Detect which cell encompasses the target text, then output its (x, y) center coordinate. 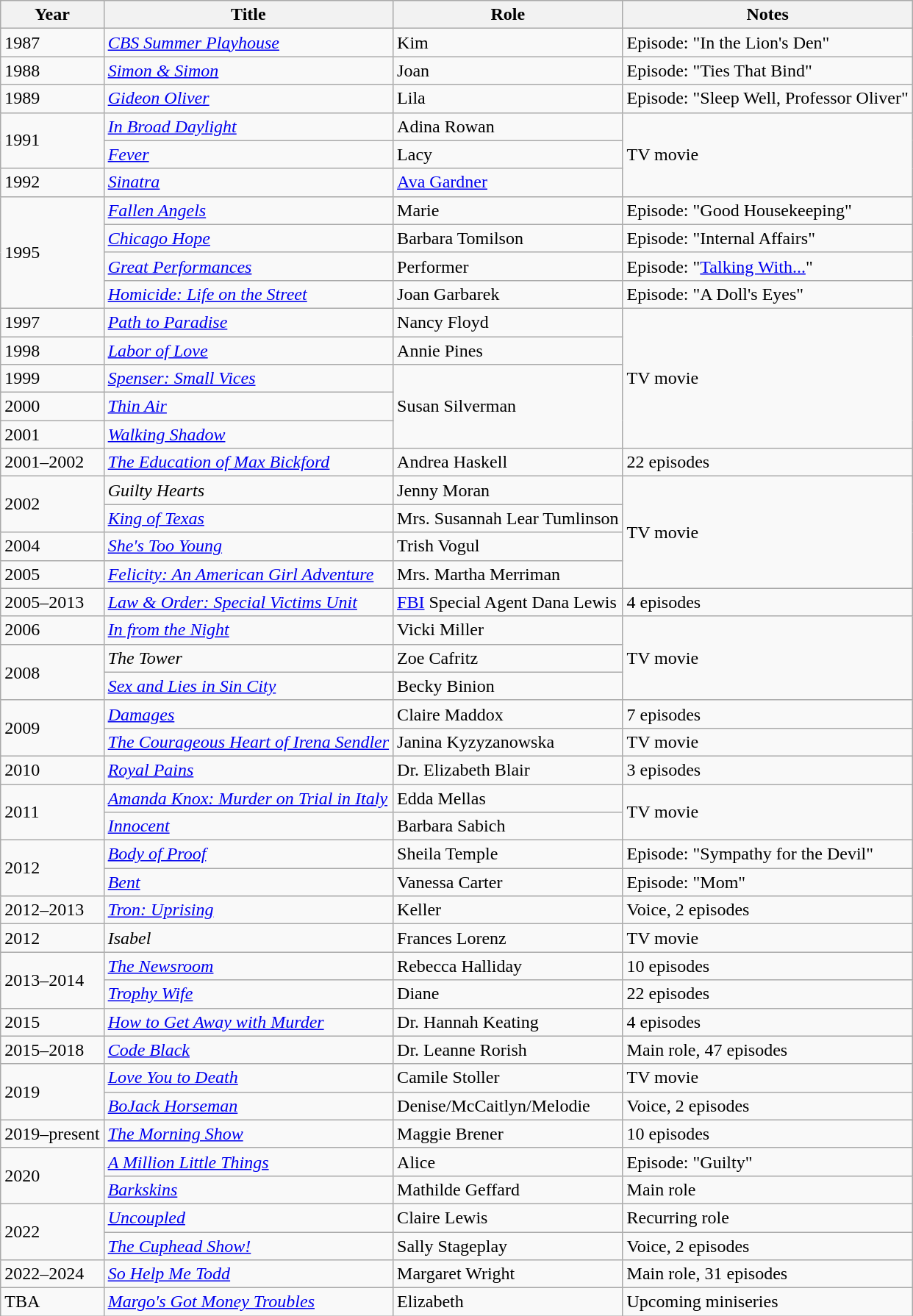
Maggie Brener (508, 1134)
Isabel (248, 938)
Body of Proof (248, 854)
Sheila Temple (508, 854)
She's Too Young (248, 546)
Barbara Tomilson (508, 238)
Zoe Cafritz (508, 658)
1997 (52, 322)
Innocent (248, 826)
Fever (248, 154)
Year (52, 15)
2005 (52, 574)
Margaret Wright (508, 1274)
The Education of Max Bickford (248, 462)
Barkskins (248, 1190)
2001–2002 (52, 462)
Episode: "Ties That Bind" (767, 71)
1999 (52, 379)
Bent (248, 882)
Becky Binion (508, 686)
Tron: Uprising (248, 910)
Recurring role (767, 1217)
2020 (52, 1176)
Susan Silverman (508, 407)
2001 (52, 435)
Love You to Death (248, 1078)
TBA (52, 1302)
A Million Little Things (248, 1162)
Kim (508, 43)
2004 (52, 546)
Episode: "Guilty" (767, 1162)
Episode: "Internal Affairs" (767, 238)
Trophy Wife (248, 994)
2011 (52, 812)
2010 (52, 770)
1991 (52, 140)
2005–2013 (52, 602)
Felicity: An American Girl Adventure (248, 574)
Sex and Lies in Sin City (248, 686)
Notes (767, 15)
Amanda Knox: Murder on Trial in Italy (248, 798)
Marie (508, 210)
Uncoupled (248, 1217)
Dr. Hannah Keating (508, 1022)
Janina Kyzyzanowska (508, 742)
Frances Lorenz (508, 938)
Dr. Leanne Rorish (508, 1050)
Sinatra (248, 182)
Thin Air (248, 407)
Mrs. Susannah Lear Tumlinson (508, 518)
Annie Pines (508, 351)
Jenny Moran (508, 490)
Elizabeth (508, 1302)
So Help Me Todd (248, 1274)
Margo's Got Money Troubles (248, 1302)
Title (248, 15)
Lacy (508, 154)
Guilty Hearts (248, 490)
1992 (52, 182)
2019 (52, 1092)
Royal Pains (248, 770)
Vicki Miller (508, 630)
1989 (52, 99)
Episode: "Good Housekeeping" (767, 210)
Performer (508, 266)
Great Performances (248, 266)
Trish Vogul (508, 546)
2006 (52, 630)
2019–present (52, 1134)
Claire Maddox (508, 714)
1988 (52, 71)
The Courageous Heart of Irena Sendler (248, 742)
Adina Rowan (508, 126)
2002 (52, 504)
Keller (508, 910)
Chicago Hope (248, 238)
Simon & Simon (248, 71)
The Morning Show (248, 1134)
In Broad Daylight (248, 126)
Episode: "Sympathy for the Devil" (767, 854)
Fallen Angels (248, 210)
2008 (52, 672)
3 episodes (767, 770)
1995 (52, 252)
2022 (52, 1231)
FBI Special Agent Dana Lewis (508, 602)
BoJack Horseman (248, 1106)
Joan (508, 71)
Edda Mellas (508, 798)
1987 (52, 43)
Vanessa Carter (508, 882)
The Cuphead Show! (248, 1246)
Code Black (248, 1050)
Walking Shadow (248, 435)
Main role, 31 episodes (767, 1274)
2013–2014 (52, 980)
2009 (52, 728)
Role (508, 15)
King of Texas (248, 518)
Mathilde Geffard (508, 1190)
Ava Gardner (508, 182)
In from the Night (248, 630)
Damages (248, 714)
Spenser: Small Vices (248, 379)
Episode: "Sleep Well, Professor Oliver" (767, 99)
Upcoming miniseries (767, 1302)
Episode: "Talking With..." (767, 266)
Claire Lewis (508, 1217)
Lila (508, 99)
Diane (508, 994)
1998 (52, 351)
Main role, 47 episodes (767, 1050)
Barbara Sabich (508, 826)
Homicide: Life on the Street (248, 294)
The Newsroom (248, 966)
Mrs. Martha Merriman (508, 574)
Episode: "In the Lion's Den" (767, 43)
7 episodes (767, 714)
Camile Stoller (508, 1078)
Law & Order: Special Victims Unit (248, 602)
Gideon Oliver (248, 99)
2022–2024 (52, 1274)
How to Get Away with Murder (248, 1022)
Path to Paradise (248, 322)
The Tower (248, 658)
Labor of Love (248, 351)
Joan Garbarek (508, 294)
Episode: "Mom" (767, 882)
Sally Stageplay (508, 1246)
Andrea Haskell (508, 462)
2012–2013 (52, 910)
2015–2018 (52, 1050)
Denise/McCaitlyn/Melodie (508, 1106)
Alice (508, 1162)
CBS Summer Playhouse (248, 43)
2000 (52, 407)
Rebecca Halliday (508, 966)
Main role (767, 1190)
Nancy Floyd (508, 322)
2015 (52, 1022)
Dr. Elizabeth Blair (508, 770)
Episode: "A Doll's Eyes" (767, 294)
